Identify which cell holds the provided text, then report its [x, y] central coordinate. 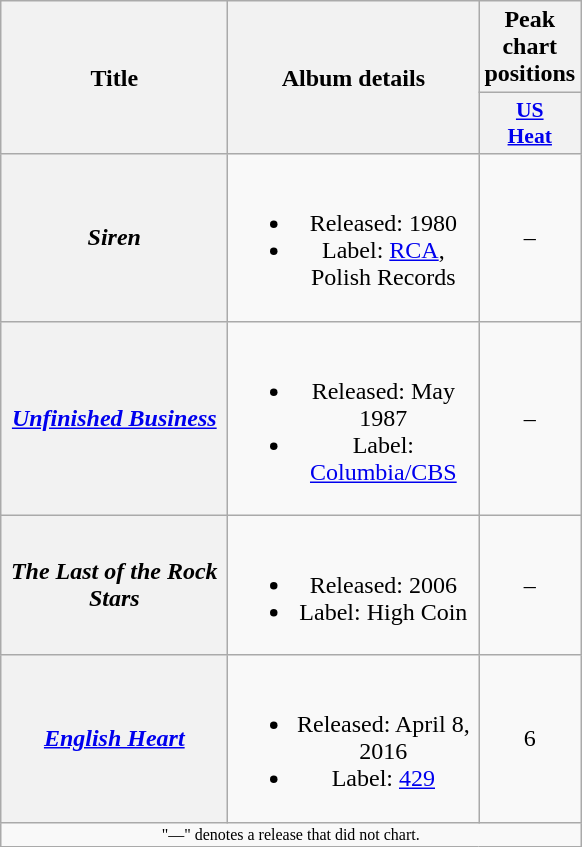
Released: April 8, 2016Label: 429 [354, 738]
USHeat [530, 124]
"—" denotes a release that did not chart. [291, 834]
Unfinished Business [114, 418]
Siren [114, 238]
Album details [354, 78]
English Heart [114, 738]
Title [114, 78]
Released: 2006Label: High Coin [354, 585]
Released: May 1987Label: Columbia/CBS [354, 418]
Released: 1980Label: RCA, Polish Records [354, 238]
6 [530, 738]
The Last of the Rock Stars [114, 585]
Peak chart positions [530, 47]
